Scan for the cell matching the given text and deliver its [x, y] coordinate at center. 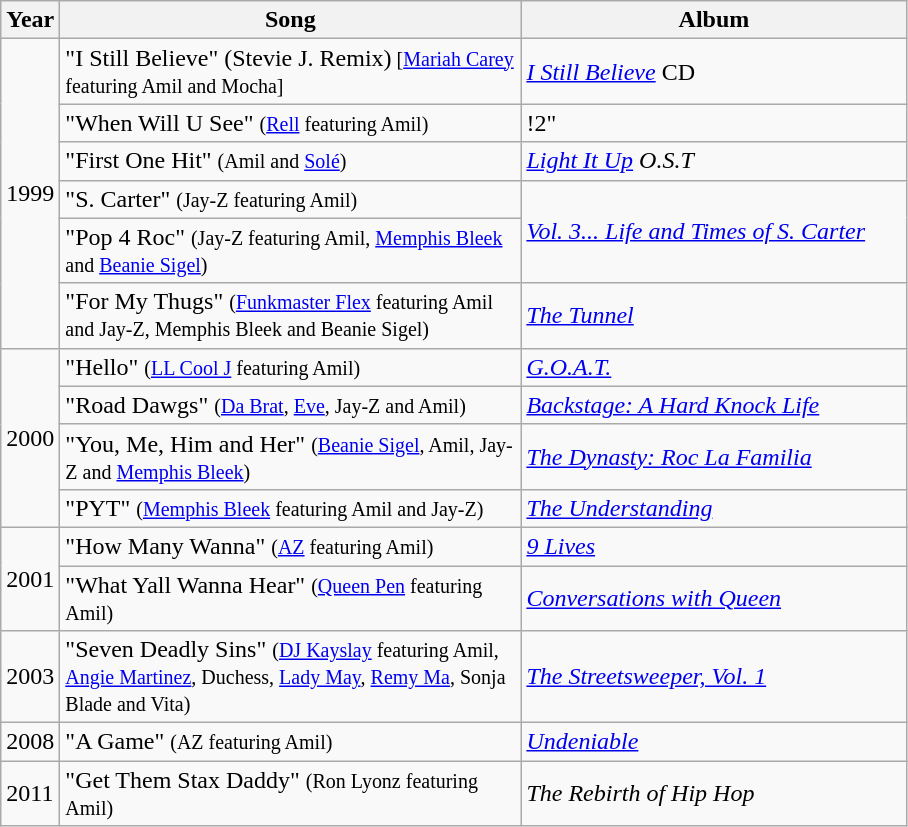
"S. Carter" (Jay-Z featuring Amil) [290, 199]
"Road Dawgs" (Da Brat, Eve, Jay-Z and Amil) [290, 405]
"You, Me, Him and Her" (Beanie Sigel, Amil, Jay-Z and Memphis Bleek) [290, 456]
"First One Hit" (Amil and Solé) [290, 161]
2008 [30, 742]
I Still Believe CD [714, 72]
9 Lives [714, 546]
Light It Up O.S.T [714, 161]
2000 [30, 438]
The Tunnel [714, 316]
"I Still Believe" (Stevie J. Remix) [Mariah Carey featuring Amil and Mocha] [290, 72]
The Streetsweeper, Vol. 1 [714, 677]
"Seven Deadly Sins" (DJ Kayslay featuring Amil, Angie Martinez, Duchess, Lady May, Remy Ma, Sonja Blade and Vita) [290, 677]
"Get Them Stax Daddy" (Ron Lyonz featuring Amil) [290, 794]
The Understanding [714, 508]
2011 [30, 794]
Vol. 3... Life and Times of S. Carter [714, 232]
1999 [30, 194]
The Dynasty: Roc La Familia [714, 456]
Conversations with Queen [714, 598]
!2" [714, 123]
"Pop 4 Roc" (Jay-Z featuring Amil, Memphis Bleek and Beanie Sigel) [290, 250]
Undeniable [714, 742]
"A Game" (AZ featuring Amil) [290, 742]
2001 [30, 578]
Song [290, 20]
Album [714, 20]
"When Will U See" (Rell featuring Amil) [290, 123]
"For My Thugs" (Funkmaster Flex featuring Amil and Jay-Z, Memphis Bleek and Beanie Sigel) [290, 316]
Year [30, 20]
"What Yall Wanna Hear" (Queen Pen featuring Amil) [290, 598]
2003 [30, 677]
The Rebirth of Hip Hop [714, 794]
"Hello" (LL Cool J featuring Amil) [290, 367]
G.O.A.T. [714, 367]
Backstage: A Hard Knock Life [714, 405]
"How Many Wanna" (AZ featuring Amil) [290, 546]
"PYT" (Memphis Bleek featuring Amil and Jay-Z) [290, 508]
